Locate the cell with the specified text and output its (x, y) center coordinate. 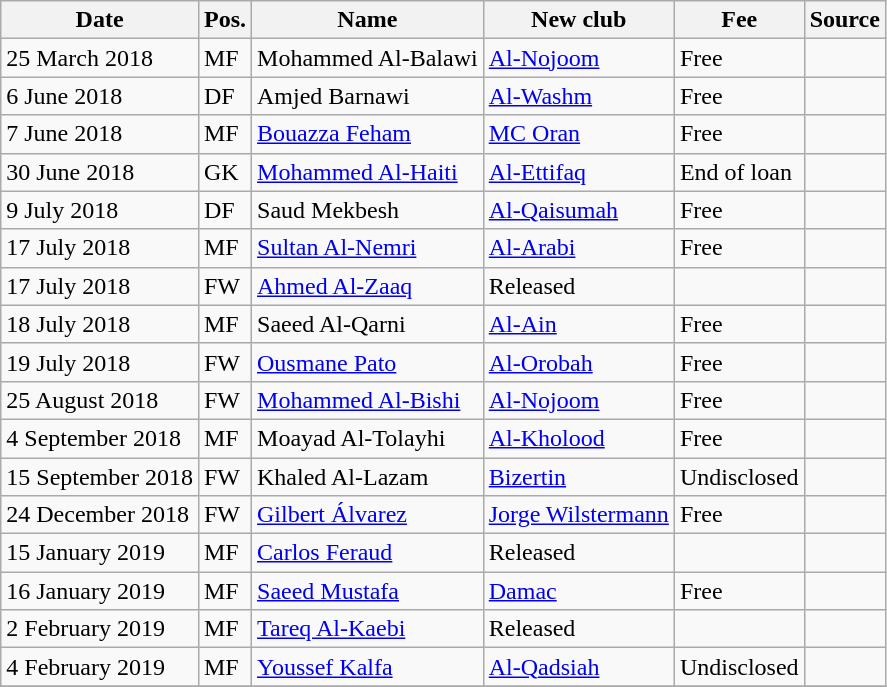
Name (368, 20)
Gilbert Álvarez (368, 515)
Tareq Al-Kaebi (368, 629)
Al-Qadsiah (578, 667)
2 February 2019 (100, 629)
9 July 2018 (100, 210)
4 September 2018 (100, 438)
Carlos Feraud (368, 553)
Al-Orobah (578, 362)
Saeed Al-Qarni (368, 324)
Sultan Al-Nemri (368, 248)
Al-Qaisumah (578, 210)
Al-Ettifaq (578, 172)
Ousmane Pato (368, 362)
Ahmed Al-Zaaq (368, 286)
Saeed Mustafa (368, 591)
Saud Mekbesh (368, 210)
Date (100, 20)
19 July 2018 (100, 362)
Fee (739, 20)
New club (578, 20)
Mohammed Al-Haiti (368, 172)
End of loan (739, 172)
Jorge Wilstermann (578, 515)
Bizertin (578, 477)
Youssef Kalfa (368, 667)
25 March 2018 (100, 58)
Al-Kholood (578, 438)
Al-Washm (578, 96)
30 June 2018 (100, 172)
15 September 2018 (100, 477)
6 June 2018 (100, 96)
Moayad Al-Tolayhi (368, 438)
Khaled Al-Lazam (368, 477)
Amjed Barnawi (368, 96)
Al-Arabi (578, 248)
15 January 2019 (100, 553)
Source (844, 20)
Damac (578, 591)
Mohammed Al-Bishi (368, 400)
16 January 2019 (100, 591)
4 February 2019 (100, 667)
MC Oran (578, 134)
GK (224, 172)
24 December 2018 (100, 515)
18 July 2018 (100, 324)
Mohammed Al-Balawi (368, 58)
Pos. (224, 20)
Bouazza Feham (368, 134)
25 August 2018 (100, 400)
Al-Ain (578, 324)
7 June 2018 (100, 134)
